Scan for the cell matching the given text and deliver its [x, y] coordinate at center. 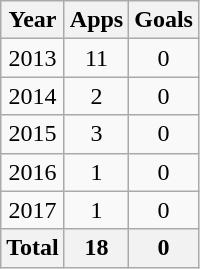
2013 [33, 58]
Goals [164, 20]
3 [96, 134]
18 [96, 248]
2017 [33, 210]
Apps [96, 20]
2015 [33, 134]
11 [96, 58]
Total [33, 248]
2016 [33, 172]
2 [96, 96]
2014 [33, 96]
Year [33, 20]
